Scan for the cell matching the given text and deliver its (X, Y) coordinate at center. 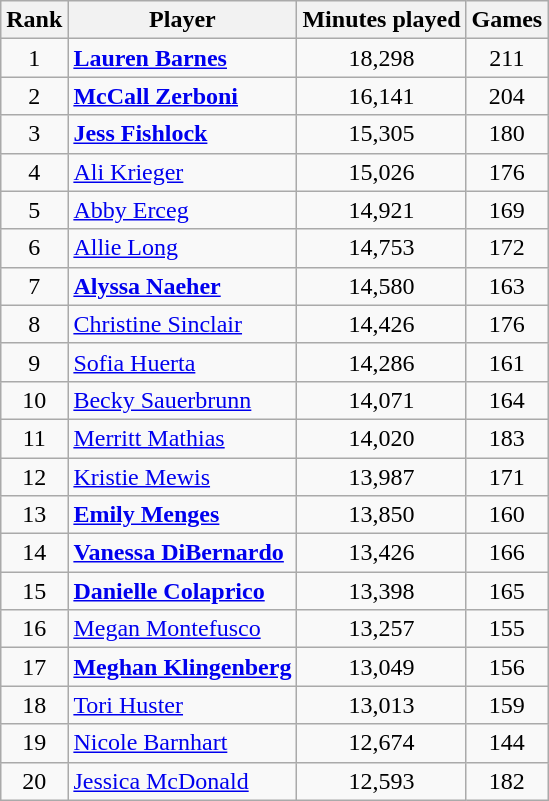
13 (34, 515)
Vanessa DiBernardo (182, 553)
19 (34, 743)
161 (507, 362)
11 (34, 438)
Jess Fishlock (182, 134)
14,426 (382, 324)
183 (507, 438)
Becky Sauerbrunn (182, 400)
Meghan Klingenberg (182, 667)
163 (507, 286)
12,674 (382, 743)
Danielle Colaprico (182, 591)
10 (34, 400)
McCall Zerboni (182, 96)
14,071 (382, 400)
13,987 (382, 477)
182 (507, 781)
13,398 (382, 591)
Rank (34, 20)
Minutes played (382, 20)
Merritt Mathias (182, 438)
Ali Krieger (182, 172)
1 (34, 58)
18 (34, 705)
Alyssa Naeher (182, 286)
13,049 (382, 667)
156 (507, 667)
17 (34, 667)
Player (182, 20)
8 (34, 324)
155 (507, 629)
172 (507, 248)
14,921 (382, 210)
Megan Montefusco (182, 629)
9 (34, 362)
7 (34, 286)
12 (34, 477)
15,026 (382, 172)
20 (34, 781)
Tori Huster (182, 705)
14,020 (382, 438)
13,013 (382, 705)
Sofia Huerta (182, 362)
15,305 (382, 134)
144 (507, 743)
211 (507, 58)
Jessica McDonald (182, 781)
6 (34, 248)
Nicole Barnhart (182, 743)
Allie Long (182, 248)
2 (34, 96)
3 (34, 134)
16,141 (382, 96)
Abby Erceg (182, 210)
160 (507, 515)
14 (34, 553)
14,286 (382, 362)
Games (507, 20)
13,257 (382, 629)
4 (34, 172)
18,298 (382, 58)
13,850 (382, 515)
166 (507, 553)
180 (507, 134)
Emily Menges (182, 515)
169 (507, 210)
15 (34, 591)
Christine Sinclair (182, 324)
5 (34, 210)
12,593 (382, 781)
14,753 (382, 248)
204 (507, 96)
16 (34, 629)
164 (507, 400)
165 (507, 591)
14,580 (382, 286)
Kristie Mewis (182, 477)
159 (507, 705)
Lauren Barnes (182, 58)
13,426 (382, 553)
171 (507, 477)
